Return (X, Y) of the center of cell containing provided text 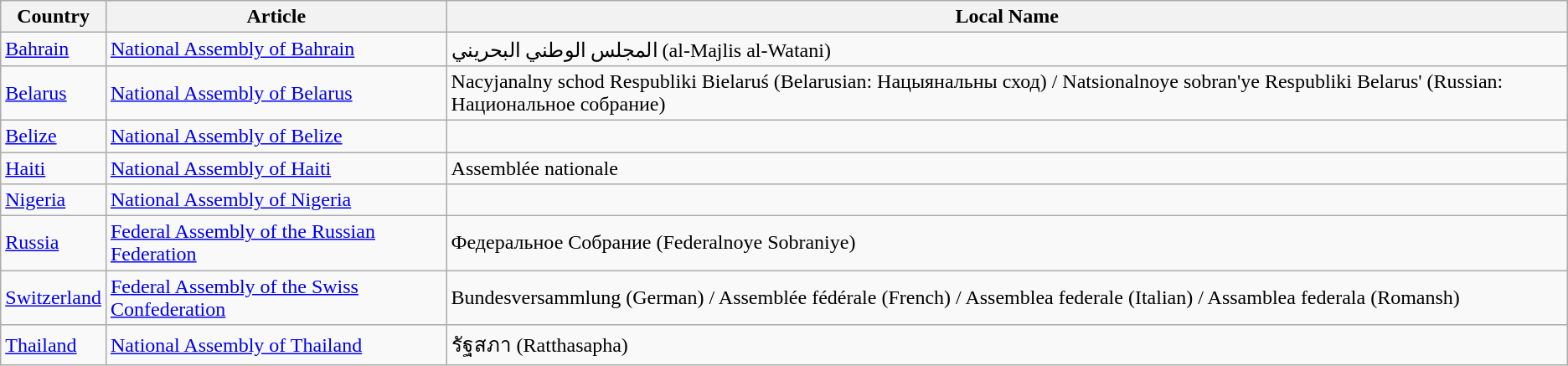
National Assembly of Belarus (276, 92)
Belarus (54, 92)
Country (54, 17)
Switzerland (54, 298)
Bahrain (54, 49)
National Assembly of Nigeria (276, 200)
Russia (54, 243)
Федеральное Собрание (Federalnoye Sobraniye) (1007, 243)
Local Name (1007, 17)
Assemblée nationale (1007, 168)
National Assembly of Thailand (276, 345)
Federal Assembly of the Swiss Confederation (276, 298)
Haiti (54, 168)
Article (276, 17)
Belize (54, 136)
Thailand (54, 345)
Nacyjanalny schod Respubliki Bielaruś (Belarusian: Нацыянальны сход) / Natsionalnoye sobran'ye Respubliki Belarus' (Russian: Национальное собрание) (1007, 92)
National Assembly of Bahrain (276, 49)
Federal Assembly of the Russian Federation (276, 243)
National Assembly of Haiti (276, 168)
National Assembly of Belize (276, 136)
Nigeria (54, 200)
รัฐสภา (Ratthasapha) (1007, 345)
المجلس الوطني البحريني (al-Majlis al-Watani) (1007, 49)
Bundesversammlung (German) / Assemblée fédérale (French) / Assemblea federale (Italian) / Assamblea federala (Romansh) (1007, 298)
